Return [X, Y] of the center of cell containing provided text 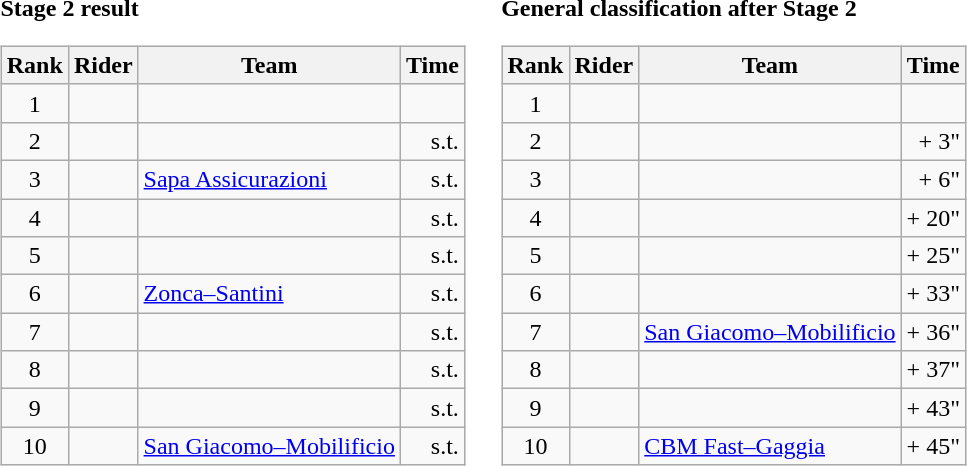
+ 3" [933, 141]
Sapa Assicurazioni [269, 179]
+ 43" [933, 408]
+ 33" [933, 294]
CBM Fast–Gaggia [770, 446]
+ 20" [933, 217]
Zonca–Santini [269, 294]
+ 25" [933, 256]
+ 45" [933, 446]
+ 37" [933, 370]
+ 36" [933, 332]
+ 6" [933, 179]
